Scan for the cell matching the given text and deliver its (X, Y) coordinate at center. 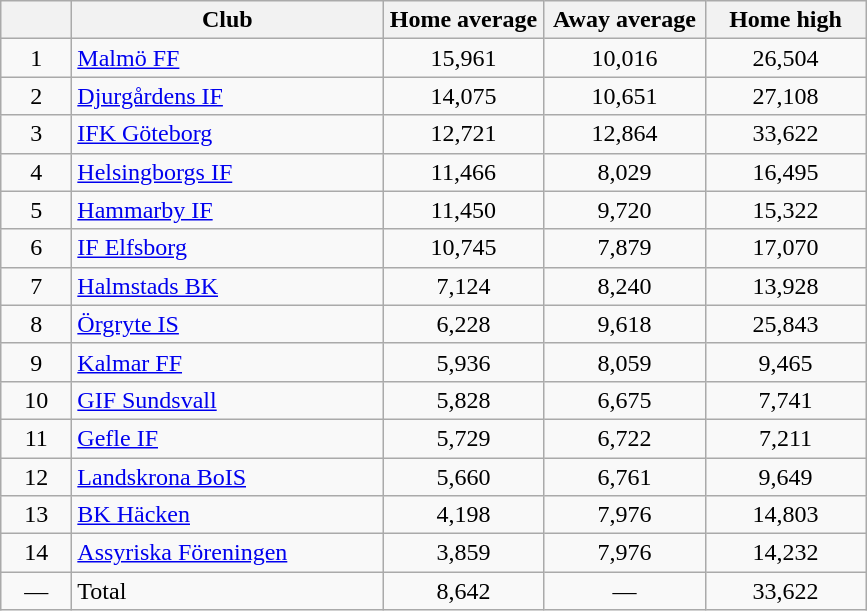
10,745 (464, 248)
10,651 (624, 96)
3 (36, 134)
9 (36, 362)
8,240 (624, 286)
8,029 (624, 172)
16,495 (786, 172)
Gefle IF (228, 438)
6 (36, 248)
26,504 (786, 58)
Malmö FF (228, 58)
12,864 (624, 134)
8,059 (624, 362)
Landskrona BoIS (228, 477)
Djurgårdens IF (228, 96)
7,211 (786, 438)
11 (36, 438)
10,016 (624, 58)
5 (36, 210)
9,720 (624, 210)
14,075 (464, 96)
13,928 (786, 286)
8 (36, 324)
9,618 (624, 324)
Home average (464, 20)
27,108 (786, 96)
10 (36, 400)
12 (36, 477)
7,879 (624, 248)
6,761 (624, 477)
Club (228, 20)
6,228 (464, 324)
GIF Sundsvall (228, 400)
1 (36, 58)
5,828 (464, 400)
15,961 (464, 58)
7,124 (464, 286)
Assyriska Föreningen (228, 553)
14,232 (786, 553)
3,859 (464, 553)
Away average (624, 20)
4 (36, 172)
11,450 (464, 210)
8,642 (464, 591)
11,466 (464, 172)
5,936 (464, 362)
Hammarby IF (228, 210)
14 (36, 553)
Halmstads BK (228, 286)
17,070 (786, 248)
5,660 (464, 477)
Kalmar FF (228, 362)
6,722 (624, 438)
Home high (786, 20)
7,741 (786, 400)
IFK Göteborg (228, 134)
13 (36, 515)
7 (36, 286)
4,198 (464, 515)
12,721 (464, 134)
9,465 (786, 362)
Helsingborgs IF (228, 172)
6,675 (624, 400)
BK Häcken (228, 515)
15,322 (786, 210)
2 (36, 96)
25,843 (786, 324)
IF Elfsborg (228, 248)
5,729 (464, 438)
Total (228, 591)
14,803 (786, 515)
Örgryte IS (228, 324)
9,649 (786, 477)
